Provide the [X, Y] coordinate of the cell's center where the given text is located.  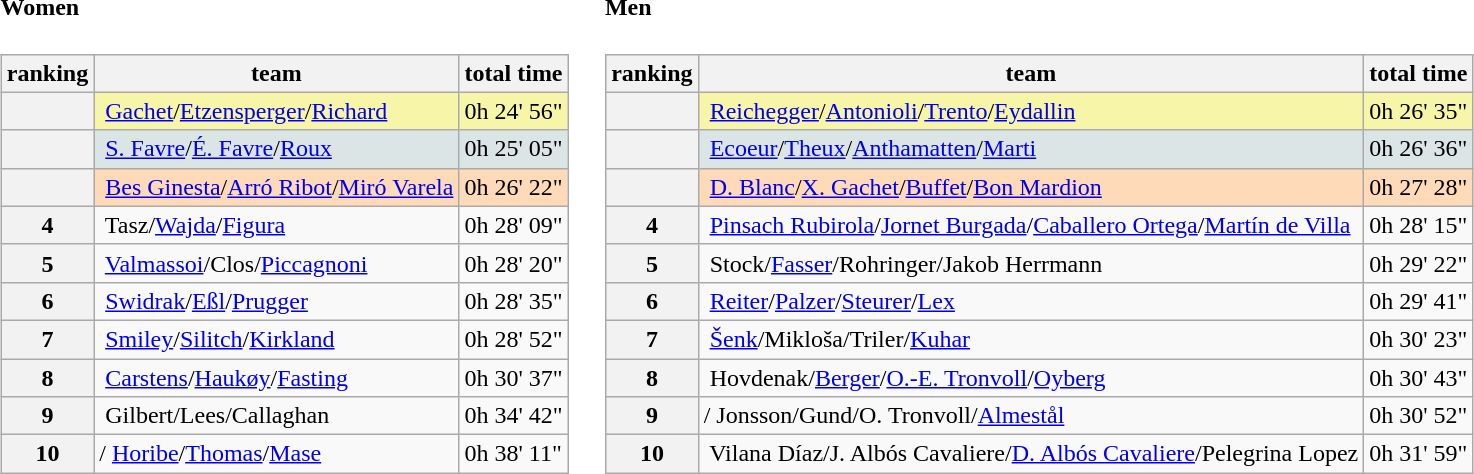
0h 31' 59" [1418, 454]
0h 30' 37" [514, 378]
0h 28' 52" [514, 339]
0h 24' 56" [514, 111]
D. Blanc/X. Gachet/Buffet/Bon Mardion [1031, 187]
S. Favre/É. Favre/Roux [276, 149]
/ Horibe/Thomas/Mase [276, 454]
Carstens/Haukøy/Fasting [276, 378]
0h 38' 11" [514, 454]
0h 26' 22" [514, 187]
/ Jonsson/Gund/O. Tronvoll/Almestål [1031, 416]
0h 30' 52" [1418, 416]
0h 26' 36" [1418, 149]
0h 28' 15" [1418, 225]
Ecoeur/Theux/Anthamatten/Marti [1031, 149]
Gachet/Etzensperger/Richard [276, 111]
Tasz/Wajda/Figura [276, 225]
0h 27' 28" [1418, 187]
0h 28' 09" [514, 225]
0h 26' 35" [1418, 111]
0h 29' 22" [1418, 263]
Pinsach Rubirola/Jornet Burgada/Caballero Ortega/Martín de Villa [1031, 225]
Valmassoi/Clos/Piccagnoni [276, 263]
0h 34' 42" [514, 416]
0h 29' 41" [1418, 301]
Smiley/Silitch/Kirkland [276, 339]
Reichegger/Antonioli/Trento/Eydallin [1031, 111]
0h 28' 35" [514, 301]
Reiter/Palzer/Steurer/Lex [1031, 301]
0h 30' 43" [1418, 378]
Bes Ginesta/Arró Ribot/Miró Varela [276, 187]
0h 30' 23" [1418, 339]
Stock/Fasser/Rohringer/Jakob Herrmann [1031, 263]
Hovdenak/Berger/O.-E. Tronvoll/Oyberg [1031, 378]
Swidrak/Eßl/Prugger [276, 301]
Gilbert/Lees/Callaghan [276, 416]
Vilana Díaz/J. Albós Cavaliere/D. Albós Cavaliere/Pelegrina Lopez [1031, 454]
0h 28' 20" [514, 263]
Šenk/Mikloša/Triler/Kuhar [1031, 339]
0h 25' 05" [514, 149]
